Extract the (x, y) coordinate from the center of the cell holding the provided text.  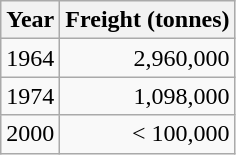
1974 (30, 96)
1964 (30, 58)
Freight (tonnes) (148, 20)
1,098,000 (148, 96)
2,960,000 (148, 58)
2000 (30, 134)
< 100,000 (148, 134)
Year (30, 20)
